Find where the given text appears and provide that cell's center as (X, Y) coordinate. 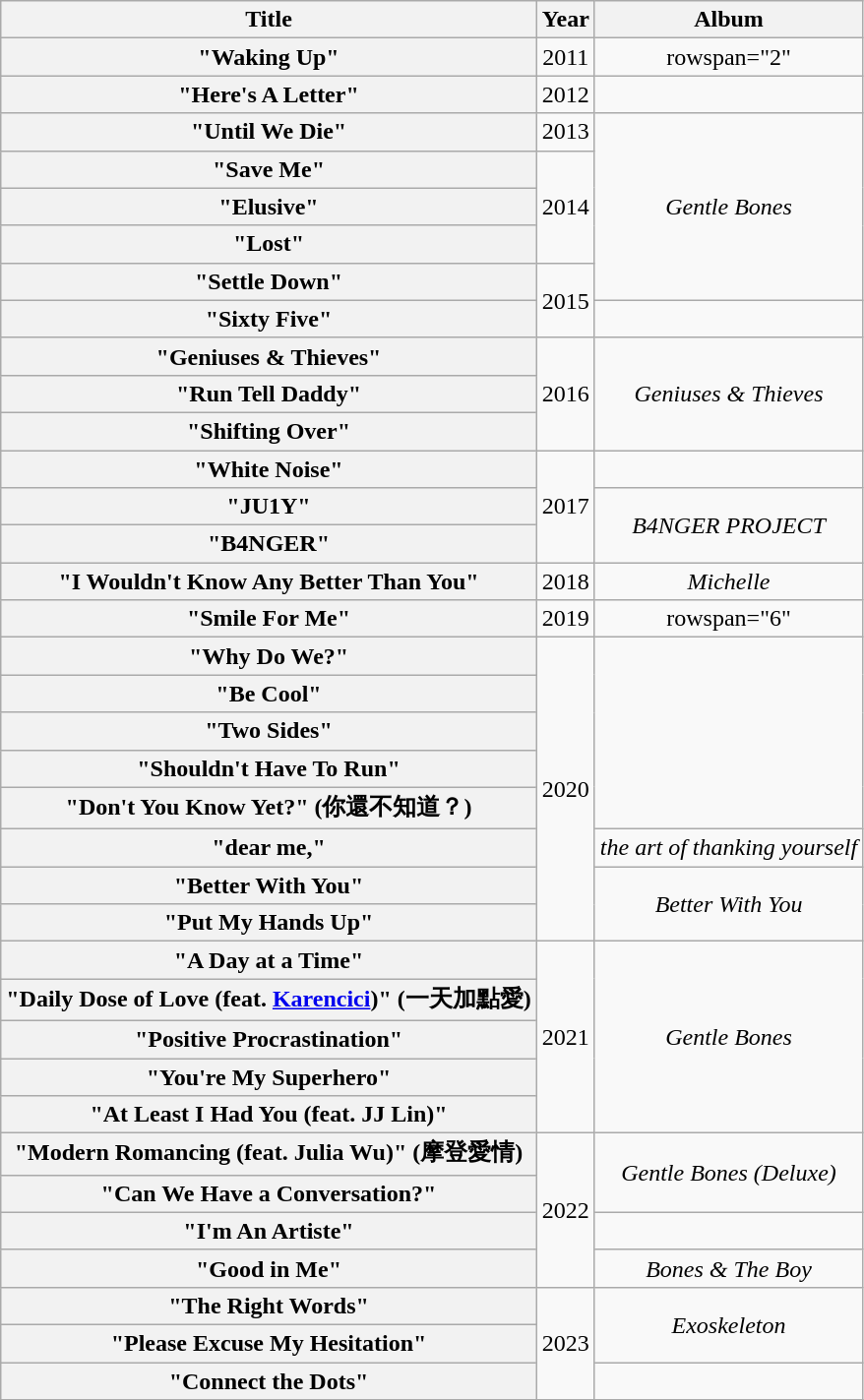
2014 (565, 207)
"At Least I Had You (feat. JJ Lin)" (270, 1115)
"Good in Me" (270, 1268)
"A Day at a Time" (270, 960)
"Daily Dose of Love (feat. Karencici)" (一天加點愛) (270, 1000)
"Modern Romancing (feat. Julia Wu)" (摩登愛情) (270, 1155)
Title (270, 20)
2022 (565, 1210)
"Smile For Me" (270, 619)
the art of thanking yourself (728, 848)
"Run Tell Daddy" (270, 394)
"Be Cool" (270, 694)
2020 (565, 789)
Geniuses & Thieves (728, 394)
"Sixty Five" (270, 319)
Year (565, 20)
"Until We Die" (270, 132)
Exoskeleton (728, 1324)
Better With You (728, 904)
2016 (565, 394)
"I'm An Artiste" (270, 1231)
"The Right Words" (270, 1306)
"Waking Up" (270, 57)
"You're My Superhero" (270, 1077)
"Why Do We?" (270, 656)
"Don't You Know Yet?" (你還不知道？) (270, 809)
"White Noise" (270, 469)
"I Wouldn't Know Any Better Than You" (270, 581)
Bones & The Boy (728, 1268)
"Shifting Over" (270, 431)
"Put My Hands Up" (270, 923)
"Connect the Dots" (270, 1380)
"Shouldn't Have To Run" (270, 768)
2012 (565, 94)
2023 (565, 1343)
"dear me," (270, 848)
"Lost" (270, 244)
Gentle Bones (Deluxe) (728, 1173)
"B4NGER" (270, 544)
"Better With You" (270, 885)
2021 (565, 1037)
Album (728, 20)
"Settle Down" (270, 281)
"Positive Procrastination" (270, 1039)
2017 (565, 507)
B4NGER PROJECT (728, 525)
Michelle (728, 581)
"JU1Y" (270, 507)
"Two Sides" (270, 731)
2018 (565, 581)
"Here's A Letter" (270, 94)
2019 (565, 619)
2015 (565, 300)
"Elusive" (270, 207)
rowspan="6" (728, 619)
"Save Me" (270, 169)
"Please Excuse My Hesitation" (270, 1343)
"Geniuses & Thieves" (270, 356)
rowspan="2" (728, 57)
"Can We Have a Conversation?" (270, 1193)
2011 (565, 57)
2013 (565, 132)
